Find where the given text appears and provide that cell's center as (X, Y) coordinate. 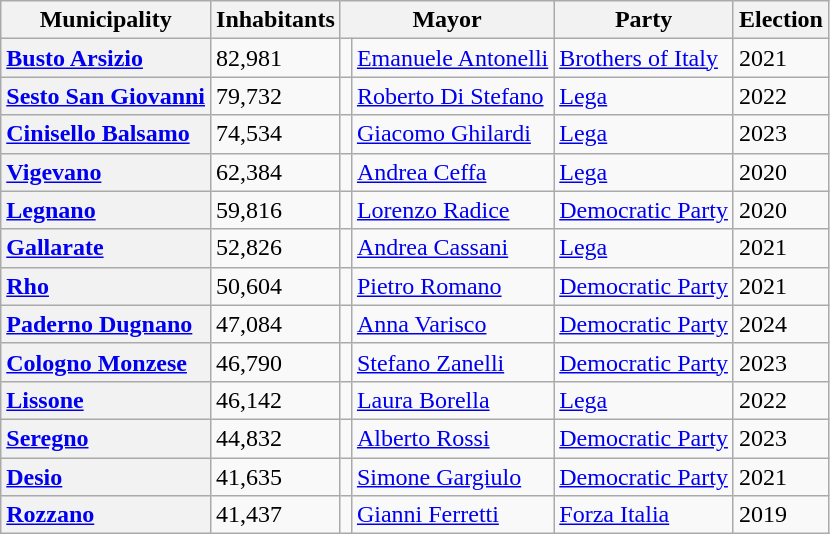
47,084 (276, 324)
Alberto Rossi (452, 438)
52,826 (276, 248)
Election (780, 20)
Pietro Romano (452, 286)
Laura Borella (452, 400)
Giacomo Ghilardi (452, 134)
Legnano (106, 210)
Municipality (106, 20)
44,832 (276, 438)
Andrea Cassani (452, 248)
Desio (106, 477)
2024 (780, 324)
Cinisello Balsamo (106, 134)
79,732 (276, 96)
Vigevano (106, 172)
Cologno Monzese (106, 362)
Sesto San Giovanni (106, 96)
46,790 (276, 362)
Paderno Dugnano (106, 324)
Simone Gargiulo (452, 477)
62,384 (276, 172)
46,142 (276, 400)
Stefano Zanelli (452, 362)
Lissone (106, 400)
Party (644, 20)
Inhabitants (276, 20)
Anna Varisco (452, 324)
Rho (106, 286)
Gianni Ferretti (452, 515)
Brothers of Italy (644, 58)
Forza Italia (644, 515)
74,534 (276, 134)
Lorenzo Radice (452, 210)
41,635 (276, 477)
Andrea Ceffa (452, 172)
Mayor (446, 20)
82,981 (276, 58)
Gallarate (106, 248)
41,437 (276, 515)
Busto Arsizio (106, 58)
Seregno (106, 438)
2019 (780, 515)
Emanuele Antonelli (452, 58)
Rozzano (106, 515)
59,816 (276, 210)
50,604 (276, 286)
Roberto Di Stefano (452, 96)
